Pinpoint the cell where the given text exists, returning its [x, y] midpoint coordinate. 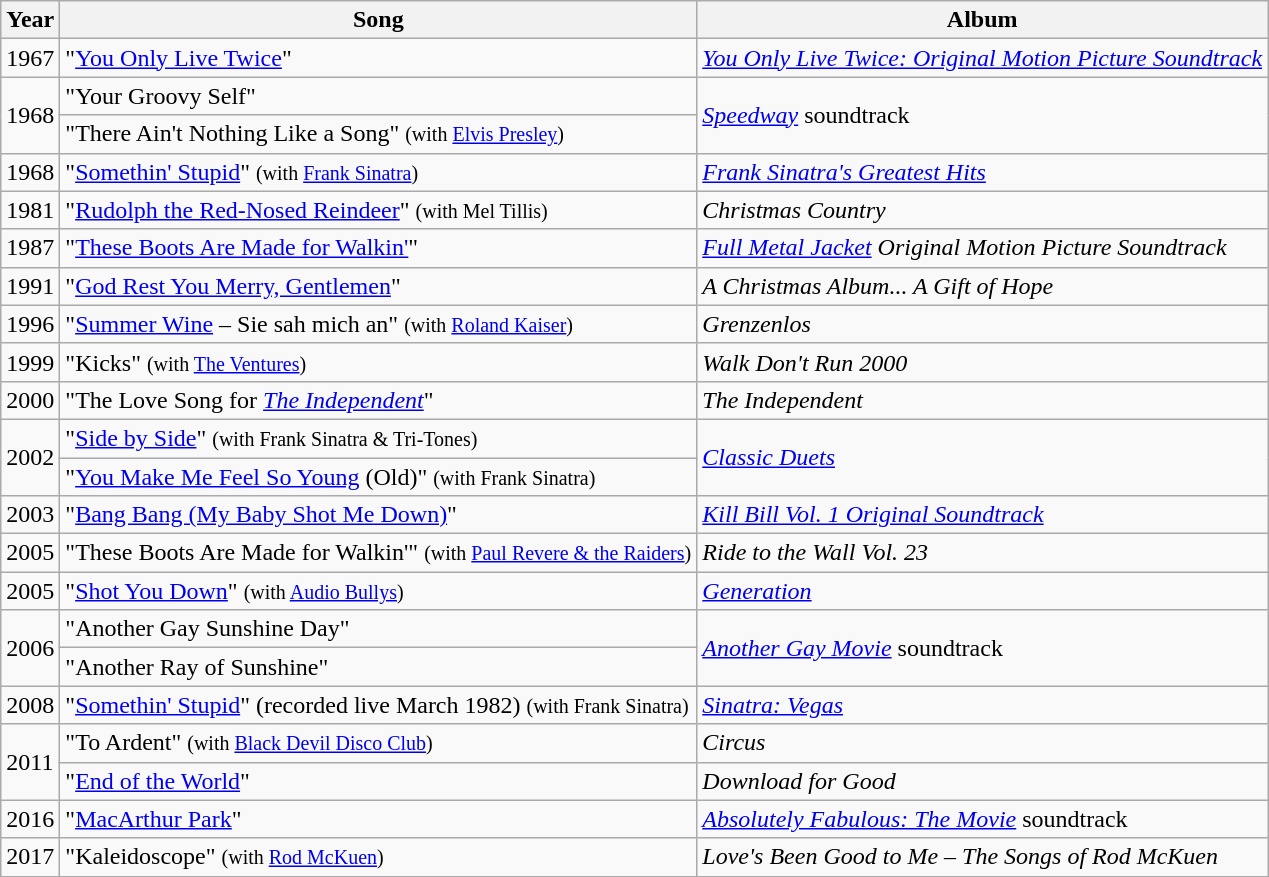
"End of the World" [378, 781]
"Another Ray of Sunshine" [378, 667]
Classic Duets [982, 457]
Speedway soundtrack [982, 115]
1991 [30, 286]
Full Metal Jacket Original Motion Picture Soundtrack [982, 248]
"MacArthur Park" [378, 819]
"You Only Live Twice" [378, 58]
Download for Good [982, 781]
"These Boots Are Made for Walkin'" [378, 248]
"You Make Me Feel So Young (Old)" (with Frank Sinatra) [378, 477]
Circus [982, 743]
"Kicks" (with The Ventures) [378, 362]
Absolutely Fabulous: The Movie soundtrack [982, 819]
Generation [982, 591]
"Shot You Down" (with Audio Bullys) [378, 591]
"Summer Wine – Sie sah mich an" (with Roland Kaiser) [378, 324]
2008 [30, 705]
1967 [30, 58]
1987 [30, 248]
"Your Groovy Self" [378, 96]
The Independent [982, 400]
2016 [30, 819]
"There Ain't Nothing Like a Song" (with Elvis Presley) [378, 134]
Christmas Country [982, 210]
1999 [30, 362]
Frank Sinatra's Greatest Hits [982, 172]
Love's Been Good to Me – The Songs of Rod McKuen [982, 857]
Another Gay Movie soundtrack [982, 648]
2006 [30, 648]
You Only Live Twice: Original Motion Picture Soundtrack [982, 58]
1996 [30, 324]
Walk Don't Run 2000 [982, 362]
2002 [30, 457]
2017 [30, 857]
A Christmas Album... A Gift of Hope [982, 286]
"God Rest You Merry, Gentlemen" [378, 286]
"To Ardent" (with Black Devil Disco Club) [378, 743]
2003 [30, 515]
2011 [30, 762]
Sinatra: Vegas [982, 705]
"Kaleidoscope" (with Rod McKuen) [378, 857]
"Side by Side" (with Frank Sinatra & Tri-Tones) [378, 438]
"The Love Song for The Independent" [378, 400]
2000 [30, 400]
Year [30, 20]
"Bang Bang (My Baby Shot Me Down)" [378, 515]
1981 [30, 210]
"Somethin' Stupid" (with Frank Sinatra) [378, 172]
Kill Bill Vol. 1 Original Soundtrack [982, 515]
Song [378, 20]
"Somethin' Stupid" (recorded live March 1982) (with Frank Sinatra) [378, 705]
"These Boots Are Made for Walkin'" (with Paul Revere & the Raiders) [378, 553]
Ride to the Wall Vol. 23 [982, 553]
"Another Gay Sunshine Day" [378, 629]
"Rudolph the Red-Nosed Reindeer" (with Mel Tillis) [378, 210]
Album [982, 20]
Grenzenlos [982, 324]
